Capture the cell that displays the provided text and extract its (X, Y) central coordinate. 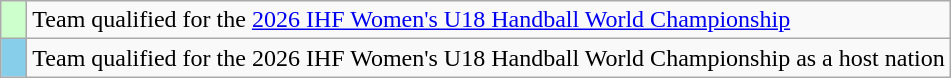
Team qualified for the 2026 IHF Women's U18 Handball World Championship as a host nation (488, 58)
Team qualified for the 2026 IHF Women's U18 Handball World Championship (488, 20)
